Identify which cell holds the provided text, then report its [X, Y] central coordinate. 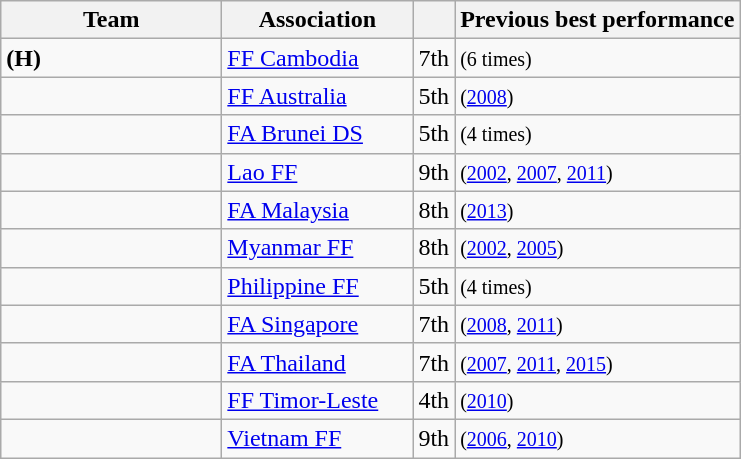
(2002, 2007, 2011) [598, 172]
Myanmar FF [318, 248]
(2007, 2011, 2015) [598, 362]
FF Timor-Leste [318, 400]
Association [318, 20]
FF Cambodia [318, 58]
FA Malaysia [318, 210]
(2013) [598, 210]
4th [434, 400]
(2002, 2005) [598, 248]
(2006, 2010) [598, 438]
Vietnam FF [318, 438]
(6 times) [598, 58]
Lao FF [318, 172]
(2008) [598, 96]
(2010) [598, 400]
Previous best performance [598, 20]
FA Brunei DS [318, 134]
FF Australia [318, 96]
Team [112, 20]
FA Singapore [318, 324]
(2008, 2011) [598, 324]
FA Thailand [318, 362]
(H) [112, 58]
Philippine FF [318, 286]
